Extract the [x, y] coordinate from the center of the cell holding the provided text.  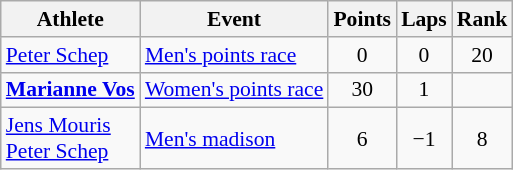
Points [362, 19]
Rank [482, 19]
Jens MourisPeter Schep [70, 138]
Peter Schep [70, 55]
20 [482, 55]
Marianne Vos [70, 90]
Laps [424, 19]
Men's points race [234, 55]
Men's madison [234, 138]
1 [424, 90]
8 [482, 138]
6 [362, 138]
30 [362, 90]
Event [234, 19]
Women's points race [234, 90]
Athlete [70, 19]
−1 [424, 138]
